Identify which cell holds the provided text, then report its (X, Y) central coordinate. 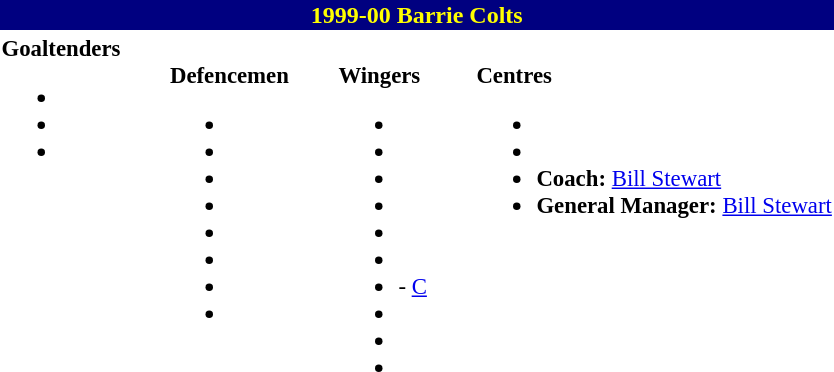
1999-00 Barrie Colts (416, 15)
